Return the (x, y) coordinate for the center point of the cell that contains the specified text.  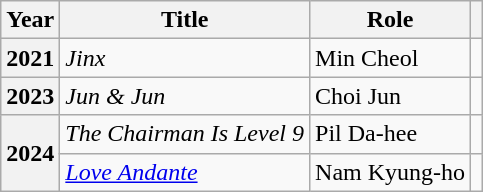
Min Cheol (390, 58)
Year (30, 20)
2021 (30, 58)
Jinx (185, 58)
Pil Da-hee (390, 134)
2023 (30, 96)
Role (390, 20)
Jun & Jun (185, 96)
Nam Kyung-ho (390, 172)
2024 (30, 153)
Love Andante (185, 172)
Choi Jun (390, 96)
Title (185, 20)
The Chairman Is Level 9 (185, 134)
